Find where the given text appears and provide that cell's center as (x, y) coordinate. 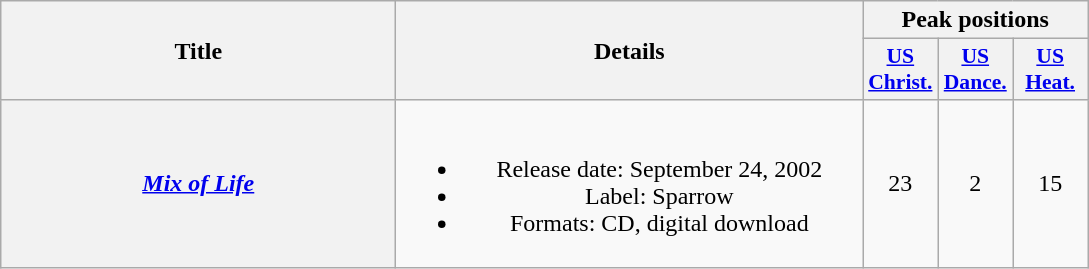
Peak positions (976, 20)
23 (900, 184)
Title (198, 50)
Mix of Life (198, 184)
Release date: September 24, 2002Label: SparrowFormats: CD, digital download (630, 184)
2 (976, 184)
US Christ. (900, 70)
US Dance. (976, 70)
US Heat. (1050, 70)
Details (630, 50)
15 (1050, 184)
